Return [X, Y] of the center of cell containing provided text 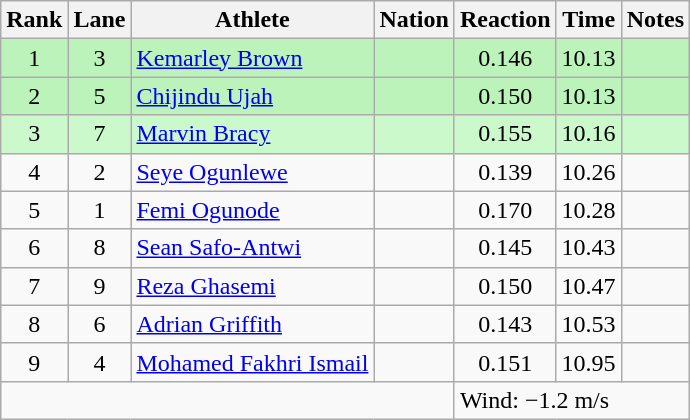
0.155 [505, 134]
Adrian Griffith [252, 324]
Lane [100, 20]
10.95 [588, 362]
10.16 [588, 134]
Sean Safo-Antwi [252, 248]
10.28 [588, 210]
0.146 [505, 58]
Chijindu Ujah [252, 96]
0.143 [505, 324]
0.145 [505, 248]
Nation [414, 20]
Time [588, 20]
Marvin Bracy [252, 134]
Kemarley Brown [252, 58]
Mohamed Fakhri Ismail [252, 362]
Notes [655, 20]
10.26 [588, 172]
Rank [34, 20]
0.151 [505, 362]
Wind: −1.2 m/s [572, 400]
0.139 [505, 172]
Athlete [252, 20]
10.47 [588, 286]
10.53 [588, 324]
Reaction [505, 20]
Reza Ghasemi [252, 286]
Femi Ogunode [252, 210]
10.43 [588, 248]
Seye Ogunlewe [252, 172]
0.170 [505, 210]
